For the text-containing cell, return its midpoint in (x, y) coordinate format. 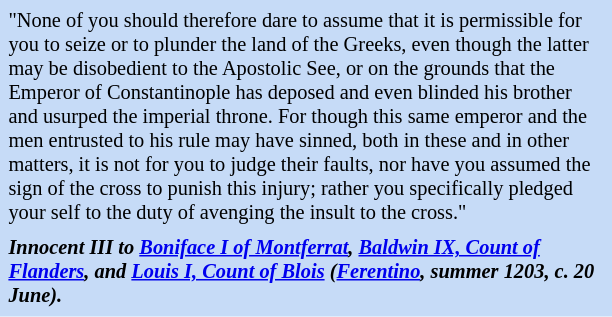
Innocent III to Boniface I of Montferrat, Baldwin IX, Count of Flanders, and Louis I, Count of Blois (Ferentino, summer 1203, c. 20 June). (306, 272)
